Return the (x, y) coordinate for the center point of the cell that contains the specified text.  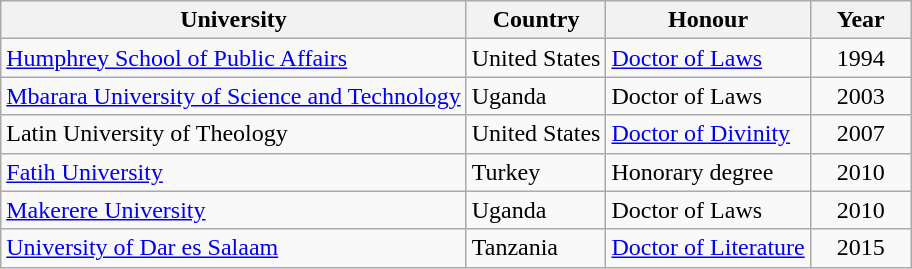
University of Dar es Salaam (234, 248)
2007 (860, 134)
Makerere University (234, 210)
Turkey (536, 172)
Doctor of Divinity (708, 134)
Latin University of Theology (234, 134)
Honour (708, 20)
Tanzania (536, 248)
Mbarara University of Science and Technology (234, 96)
Year (860, 20)
Doctor of Literature (708, 248)
1994 (860, 58)
Fatih University (234, 172)
Country (536, 20)
Humphrey School of Public Affairs (234, 58)
2015 (860, 248)
Honorary degree (708, 172)
2003 (860, 96)
University (234, 20)
